Detect which cell encompasses the target text, then output its (X, Y) center coordinate. 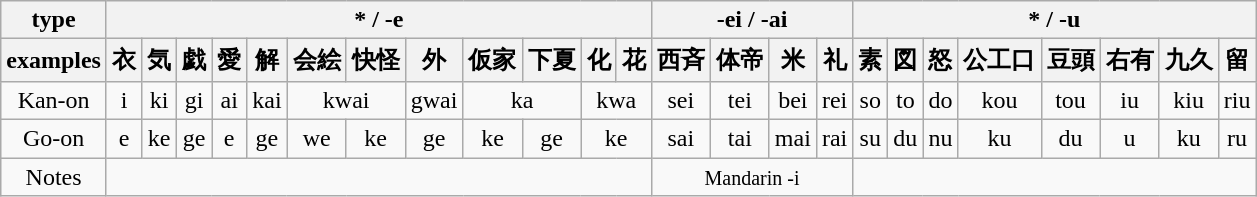
図 (906, 60)
Notes (54, 177)
sei (680, 100)
ru (1237, 138)
u (1130, 138)
rei (834, 100)
* / -u (1054, 20)
mai (792, 138)
Mandarin -i (752, 177)
su (870, 138)
tou (1070, 100)
西斉 (680, 60)
bei (792, 100)
tai (740, 138)
留 (1237, 60)
kwai (346, 100)
riu (1237, 100)
化 (598, 60)
衣 (124, 60)
type (54, 20)
gi (194, 100)
右有 (1130, 60)
ka (522, 100)
i (124, 100)
仮家 (492, 60)
怒 (940, 60)
素 (870, 60)
rai (834, 138)
快怪 (376, 60)
体帝 (740, 60)
iu (1130, 100)
nu (940, 138)
下夏 (552, 60)
公工口 (1000, 60)
ki (160, 100)
Go-on (54, 138)
気 (160, 60)
戯 (194, 60)
会絵 (316, 60)
kou (1000, 100)
解 (267, 60)
外 (434, 60)
kiu (1188, 100)
ai (230, 100)
we (316, 138)
examples (54, 60)
kai (267, 100)
愛 (230, 60)
sai (680, 138)
豆頭 (1070, 60)
to (906, 100)
gwai (434, 100)
tei (740, 100)
do (940, 100)
kwa (616, 100)
礼 (834, 60)
九久 (1188, 60)
Kan-on (54, 100)
-ei / -ai (752, 20)
so (870, 100)
* / -e (378, 20)
花 (634, 60)
米 (792, 60)
